Provide the [X, Y] coordinate of the cell's center where the given text is located.  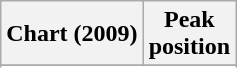
Chart (2009) [72, 34]
Peakposition [189, 34]
